Provide the [X, Y] coordinate of the cell's center where the given text is located.  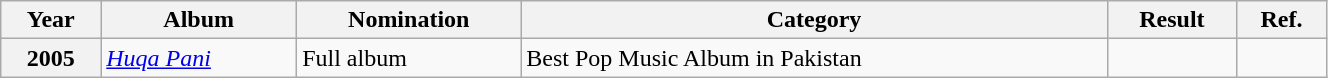
Category [814, 20]
Best Pop Music Album in Pakistan [814, 58]
Nomination [409, 20]
Year [51, 20]
Huqa Pani [199, 58]
Full album [409, 58]
Album [199, 20]
Result [1172, 20]
2005 [51, 58]
Ref. [1282, 20]
